From the cell containing the given text, extract its center point as (X, Y) coordinate. 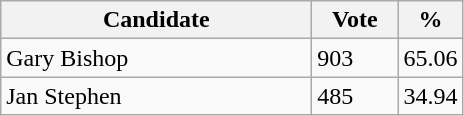
34.94 (430, 96)
Vote (355, 20)
65.06 (430, 58)
% (430, 20)
Jan Stephen (156, 96)
903 (355, 58)
Candidate (156, 20)
485 (355, 96)
Gary Bishop (156, 58)
